Locate the cell with the specified text and output its [X, Y] center coordinate. 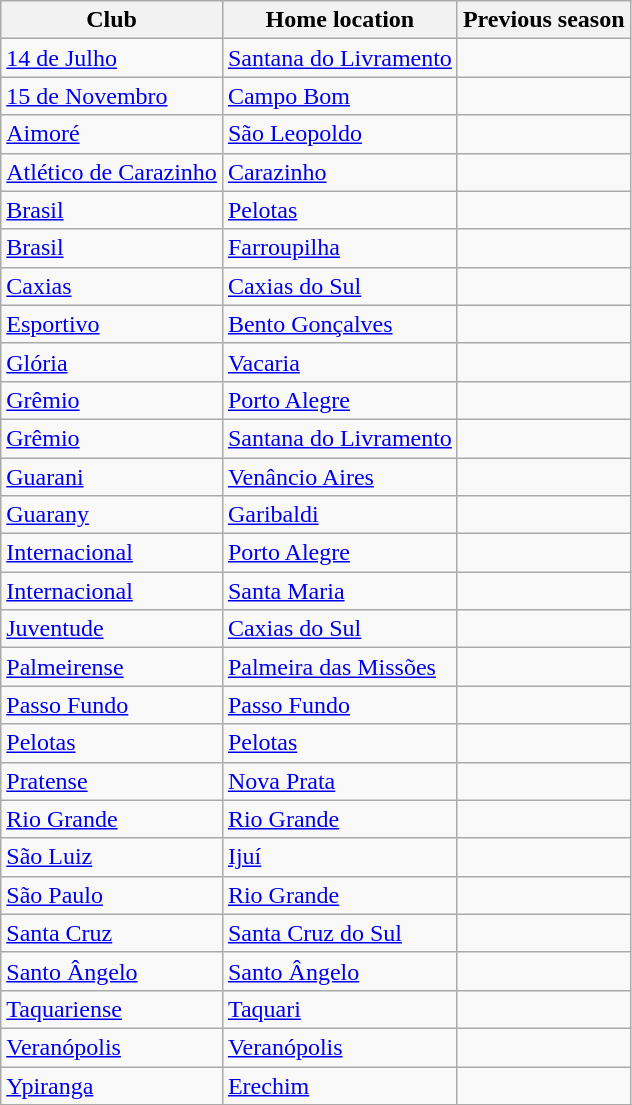
Atlético de Carazinho [112, 172]
Guarani [112, 477]
Ypiranga [112, 1085]
Ijuí [340, 857]
São Leopoldo [340, 134]
Home location [340, 20]
Vacaria [340, 362]
Palmeirense [112, 667]
Pratense [112, 781]
Garibaldi [340, 515]
Esportivo [112, 324]
Carazinho [340, 172]
Caxias [112, 286]
Campo Bom [340, 96]
15 de Novembro [112, 96]
Santa Cruz do Sul [340, 933]
Santa Cruz [112, 933]
14 de Julho [112, 58]
Bento Gonçalves [340, 324]
Club [112, 20]
Erechim [340, 1085]
Glória [112, 362]
Farroupilha [340, 248]
Guarany [112, 515]
Juventude [112, 629]
São Luiz [112, 857]
Aimoré [112, 134]
Previous season [544, 20]
Nova Prata [340, 781]
Taquari [340, 1009]
Palmeira das Missões [340, 667]
Santa Maria [340, 591]
São Paulo [112, 895]
Taquariense [112, 1009]
Venâncio Aires [340, 477]
